From the cell containing the given text, extract its center point as [x, y] coordinate. 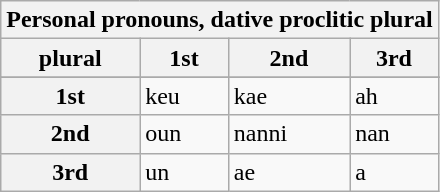
plural [70, 58]
a [394, 172]
nan [394, 134]
kae [288, 96]
ah [394, 96]
ae [288, 172]
oun [184, 134]
keu [184, 96]
Personal pronouns, dative proclitic plural [220, 20]
un [184, 172]
nanni [288, 134]
